From the cell containing the given text, extract its center point as [X, Y] coordinate. 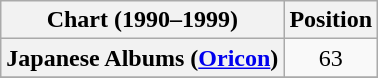
63 [331, 58]
Chart (1990–1999) [142, 20]
Japanese Albums (Oricon) [142, 58]
Position [331, 20]
